Provide the [x, y] coordinate of the cell's center where the given text is located.  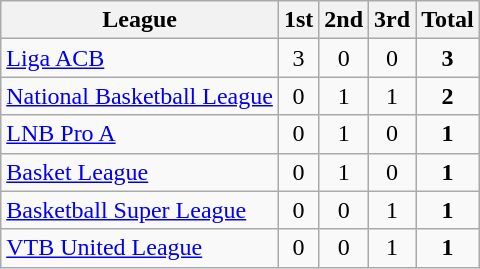
Basketball Super League [140, 210]
League [140, 20]
VTB United League [140, 248]
Total [448, 20]
LNB Pro A [140, 134]
2 [448, 96]
1st [298, 20]
3rd [392, 20]
Liga ACB [140, 58]
National Basketball League [140, 96]
2nd [344, 20]
Basket League [140, 172]
